Search for the cell housing the specified text and yield its (x, y) center coordinate. 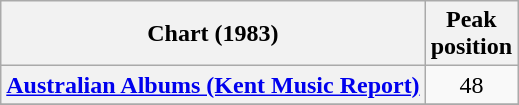
Australian Albums (Kent Music Report) (213, 85)
Chart (1983) (213, 34)
Peakposition (471, 34)
48 (471, 85)
